Output the [X, Y] coordinate of the center of the cell containing the given text.  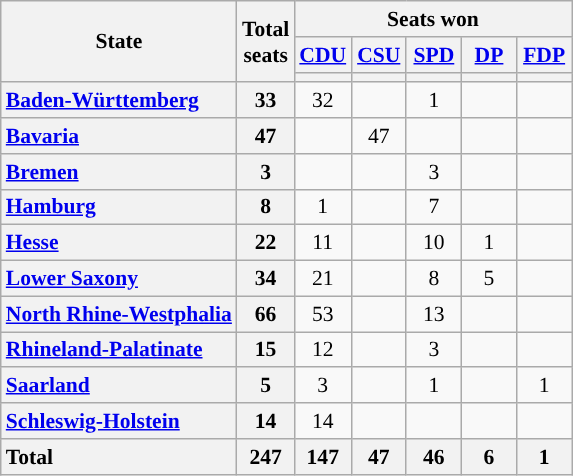
Seats won [432, 19]
Totalseats [266, 42]
12 [322, 350]
FDP [544, 55]
CSU [378, 55]
147 [322, 457]
Schleswig-Holstein [119, 421]
Saarland [119, 386]
13 [434, 314]
21 [322, 279]
Baden-Württemberg [119, 101]
33 [266, 101]
10 [434, 243]
CDU [322, 55]
15 [266, 350]
34 [266, 279]
66 [266, 314]
Hamburg [119, 207]
22 [266, 243]
247 [266, 457]
7 [434, 207]
SPD [434, 55]
Lower Saxony [119, 279]
Rhineland-Palatinate [119, 350]
32 [322, 101]
State [119, 42]
11 [322, 243]
Bremen [119, 172]
Total [119, 457]
46 [434, 457]
Hesse [119, 243]
DP [488, 55]
North Rhine-Westphalia [119, 314]
Bavaria [119, 136]
6 [488, 457]
53 [322, 314]
